Locate the cell with the specified text and output its [X, Y] center coordinate. 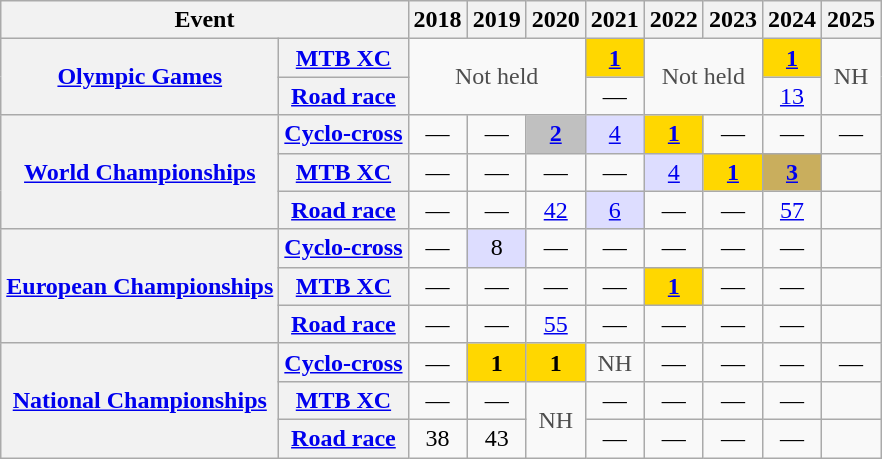
13 [792, 96]
2020 [556, 20]
Olympic Games [140, 77]
6 [614, 210]
38 [438, 438]
World Championships [140, 172]
57 [792, 210]
European Championships [140, 286]
2 [556, 134]
42 [556, 210]
8 [496, 248]
2025 [852, 20]
Event [204, 20]
2024 [792, 20]
2019 [496, 20]
3 [792, 172]
2018 [438, 20]
2021 [614, 20]
55 [556, 324]
2022 [674, 20]
National Championships [140, 400]
43 [496, 438]
2023 [732, 20]
